Scan for the cell matching the given text and deliver its (X, Y) coordinate at center. 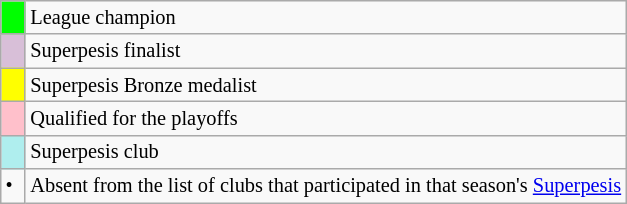
League champion (326, 17)
Superpesis Bronze medalist (326, 85)
Superpesis club (326, 152)
• (14, 186)
Qualified for the playoffs (326, 118)
Superpesis finalist (326, 51)
Absent from the list of clubs that participated in that season's Superpesis (326, 186)
